Detect which cell encompasses the target text, then output its [x, y] center coordinate. 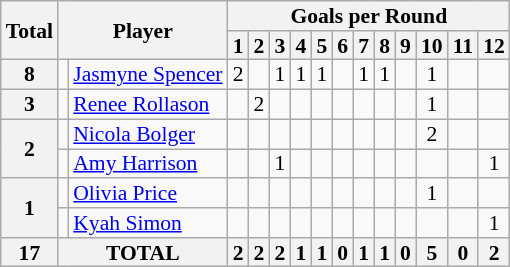
12 [494, 46]
4 [300, 46]
Player [143, 30]
6 [342, 46]
Goals per Round [369, 16]
7 [364, 46]
Kyah Simon [148, 223]
9 [406, 46]
11 [464, 46]
Amy Harrison [148, 164]
Total [30, 30]
Renee Rollason [148, 105]
Olivia Price [148, 193]
10 [432, 46]
Nicola Bolger [148, 134]
Jasmyne Spencer [148, 75]
5 [322, 46]
